Pinpoint the cell where the given text exists, returning its (X, Y) midpoint coordinate. 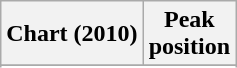
Peakposition (189, 34)
Chart (2010) (72, 34)
